Pinpoint the cell where the given text exists, returning its (X, Y) midpoint coordinate. 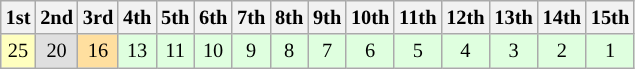
9 (251, 51)
5th (175, 17)
11 (175, 51)
15th (610, 17)
7th (251, 17)
9th (327, 17)
8th (289, 17)
8 (289, 51)
4 (465, 51)
14th (562, 17)
20 (56, 51)
2nd (56, 17)
2 (562, 51)
13th (514, 17)
3 (514, 51)
1st (18, 17)
16 (98, 51)
6th (213, 17)
7 (327, 51)
12th (465, 17)
5 (418, 51)
10th (370, 17)
13 (137, 51)
11th (418, 17)
10 (213, 51)
25 (18, 51)
1 (610, 51)
4th (137, 17)
6 (370, 51)
3rd (98, 17)
